Return (x, y) of the center of cell containing provided text 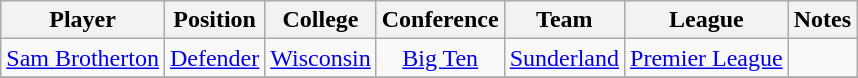
Wisconsin (320, 58)
Big Ten (440, 58)
Position (214, 20)
Defender (214, 58)
College (320, 20)
Player (83, 20)
Team (564, 20)
Premier League (707, 58)
League (707, 20)
Notes (822, 20)
Conference (440, 20)
Sunderland (564, 58)
Sam Brotherton (83, 58)
